Detect which cell encompasses the target text, then output its [x, y] center coordinate. 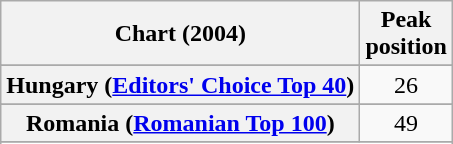
Romania (Romanian Top 100) [180, 123]
Chart (2004) [180, 34]
49 [406, 123]
Peakposition [406, 34]
Hungary (Editors' Choice Top 40) [180, 85]
26 [406, 85]
